Search for the cell housing the specified text and yield its [X, Y] center coordinate. 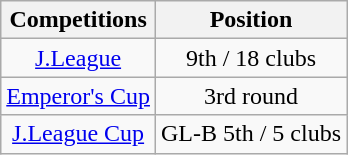
Competitions [78, 20]
3rd round [250, 96]
Emperor's Cup [78, 96]
9th / 18 clubs [250, 58]
GL-B 5th / 5 clubs [250, 134]
Position [250, 20]
J.League [78, 58]
J.League Cup [78, 134]
